Output the [X, Y] coordinate of the center of the cell containing the given text.  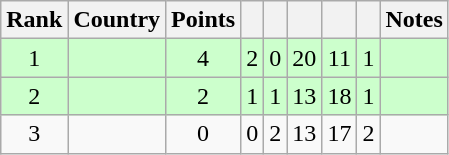
17 [340, 134]
20 [304, 58]
11 [340, 58]
4 [204, 58]
3 [34, 134]
Rank [34, 20]
Points [204, 20]
Country [117, 20]
18 [340, 96]
Notes [414, 20]
